Detect which cell encompasses the target text, then output its (x, y) center coordinate. 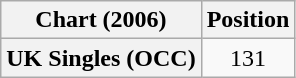
UK Singles (OCC) (101, 58)
Position (248, 20)
131 (248, 58)
Chart (2006) (101, 20)
